Determine the [x, y] coordinate at the center of the cell enclosing the given text.  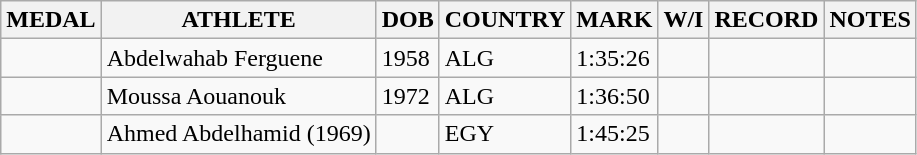
1958 [408, 58]
ATHLETE [238, 20]
1972 [408, 96]
RECORD [766, 20]
1:35:26 [614, 58]
EGY [505, 134]
1:45:25 [614, 134]
MARK [614, 20]
W/I [684, 20]
COUNTRY [505, 20]
Moussa Aouanouk [238, 96]
NOTES [870, 20]
MEDAL [51, 20]
DOB [408, 20]
Ahmed Abdelhamid (1969) [238, 134]
1:36:50 [614, 96]
Abdelwahab Ferguene [238, 58]
